Provide the [X, Y] coordinate of the cell's center where the given text is located.  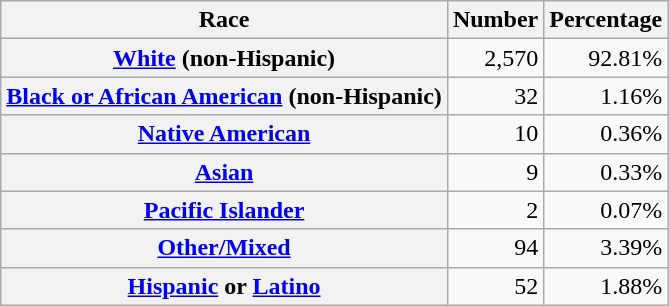
94 [495, 248]
52 [495, 286]
1.16% [606, 96]
0.36% [606, 134]
Other/Mixed [224, 248]
0.07% [606, 210]
3.39% [606, 248]
Pacific Islander [224, 210]
92.81% [606, 58]
Native American [224, 134]
Black or African American (non-Hispanic) [224, 96]
2 [495, 210]
Number [495, 20]
White (non-Hispanic) [224, 58]
2,570 [495, 58]
32 [495, 96]
9 [495, 172]
1.88% [606, 286]
Percentage [606, 20]
0.33% [606, 172]
Asian [224, 172]
Race [224, 20]
Hispanic or Latino [224, 286]
10 [495, 134]
